Determine the [x, y] coordinate at the center of the cell enclosing the given text.  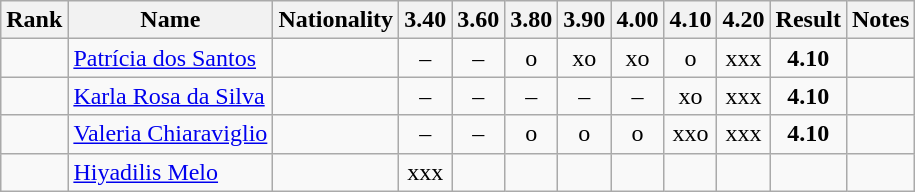
3.90 [584, 20]
Result [808, 20]
3.60 [478, 20]
Valeria Chiaraviglio [170, 134]
xxo [690, 134]
3.80 [532, 20]
Rank [34, 20]
Name [170, 20]
Nationality [336, 20]
4.20 [744, 20]
4.00 [638, 20]
Karla Rosa da Silva [170, 96]
Hiyadilis Melo [170, 172]
Notes [880, 20]
3.40 [426, 20]
Patrícia dos Santos [170, 58]
